From the cell containing the given text, extract its center point as (x, y) coordinate. 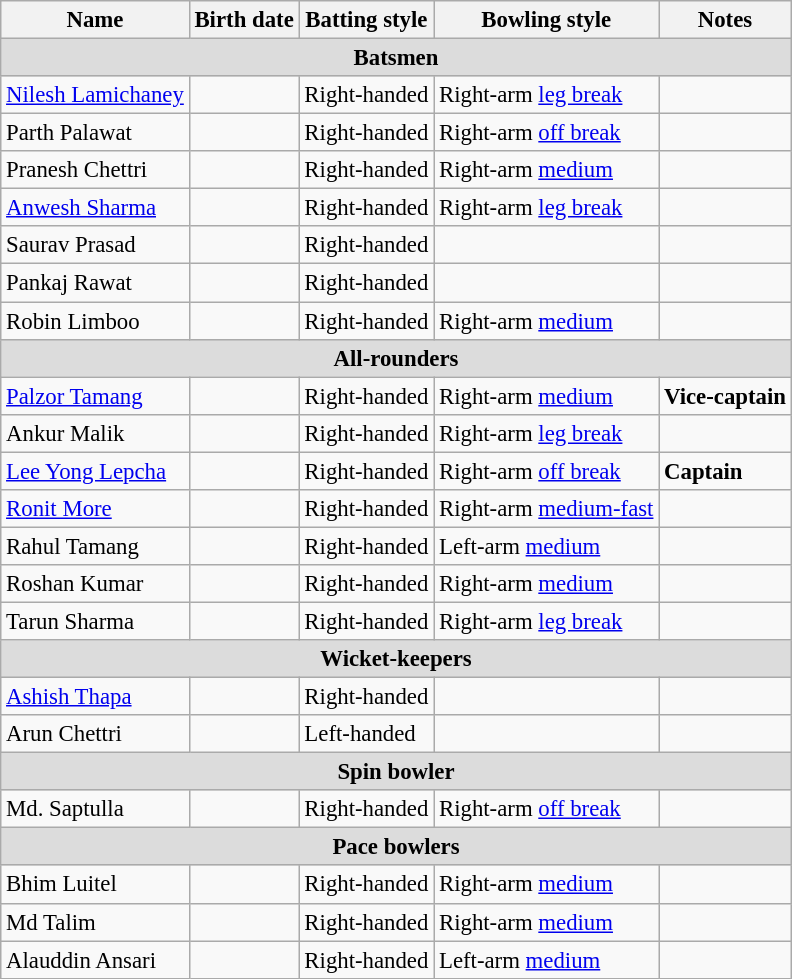
Notes (725, 20)
Ashish Thapa (95, 697)
Left-handed (366, 734)
Bowling style (546, 20)
Right-arm medium-fast (546, 509)
Palzor Tamang (95, 396)
Birth date (244, 20)
Anwesh Sharma (95, 208)
Name (95, 20)
Robin Limboo (95, 321)
Batting style (366, 20)
Wicket-keepers (396, 659)
Lee Yong Lepcha (95, 471)
Vice-captain (725, 396)
Bhim Luitel (95, 885)
Spin bowler (396, 772)
Parth Palawat (95, 133)
Arun Chettri (95, 734)
Pankaj Rawat (95, 283)
Pranesh Chettri (95, 170)
All-rounders (396, 358)
Roshan Kumar (95, 584)
Nilesh Lamichaney (95, 95)
Ankur Malik (95, 433)
Captain (725, 471)
Batsmen (396, 58)
Md. Saptulla (95, 809)
Alauddin Ansari (95, 960)
Pace bowlers (396, 847)
Rahul Tamang (95, 546)
Saurav Prasad (95, 245)
Ronit More (95, 509)
Tarun Sharma (95, 621)
Md Talim (95, 922)
